Determine the (x, y) coordinate at the center of the cell enclosing the given text.  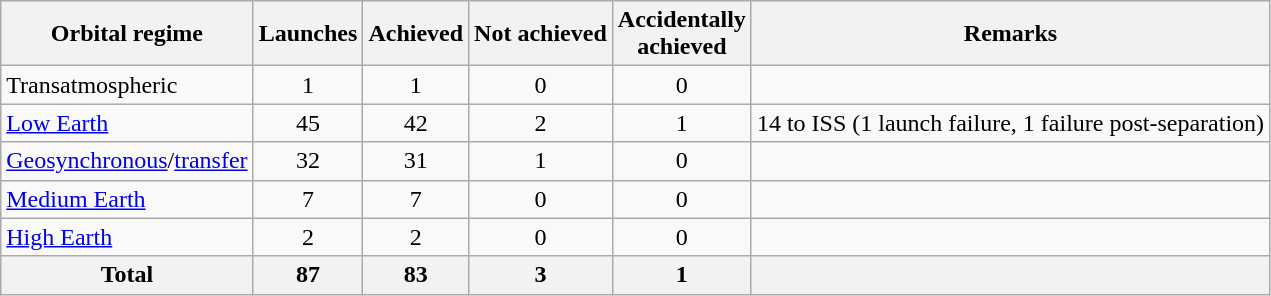
Accidentallyachieved (682, 34)
Transatmospheric (127, 85)
High Earth (127, 237)
83 (416, 275)
14 to ISS (1 launch failure, 1 failure post-separation) (1010, 123)
Medium Earth (127, 199)
Achieved (416, 34)
3 (541, 275)
32 (308, 161)
Total (127, 275)
Orbital regime (127, 34)
42 (416, 123)
87 (308, 275)
Launches (308, 34)
Remarks (1010, 34)
31 (416, 161)
Geosynchronous/transfer (127, 161)
Not achieved (541, 34)
45 (308, 123)
Low Earth (127, 123)
